Determine the (X, Y) coordinate at the center of the cell enclosing the given text.  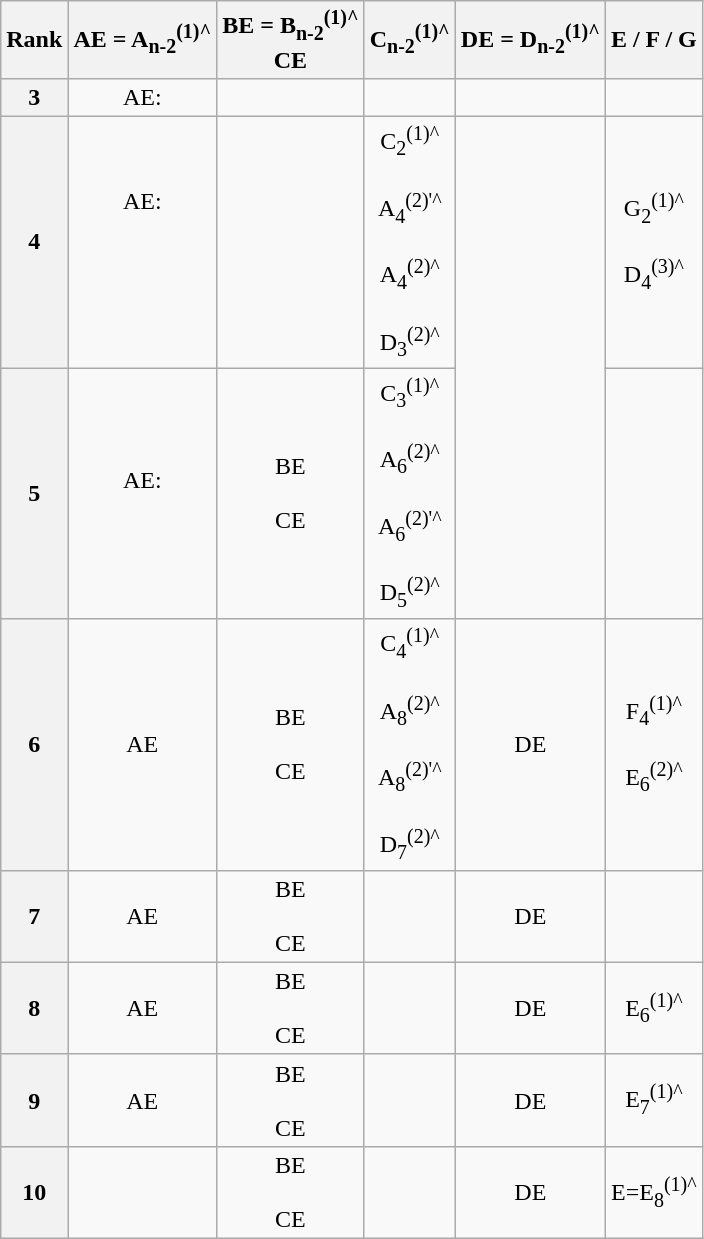
E7(1)^ (654, 1100)
G2(1)^D4(3)^ (654, 242)
Rank (34, 40)
7 (34, 916)
C4(1)^A8(2)^A8(2)'^D7(2)^ (410, 744)
C3(1)^A6(2)^A6(2)'^D5(2)^ (410, 494)
BE = Bn-2(1)^CE (290, 40)
9 (34, 1100)
F4(1)^E6(2)^ (654, 744)
E6(1)^ (654, 1008)
Cn-2(1)^ (410, 40)
6 (34, 744)
8 (34, 1008)
3 (34, 98)
E / F / G (654, 40)
5 (34, 494)
E=E8(1)^ (654, 1192)
DE = Dn-2(1)^ (530, 40)
C2(1)^A4(2)'^A4(2)^D3(2)^ (410, 242)
10 (34, 1192)
4 (34, 242)
AE = An-2(1)^ (142, 40)
